Output the (x, y) coordinate of the center of the cell containing the given text.  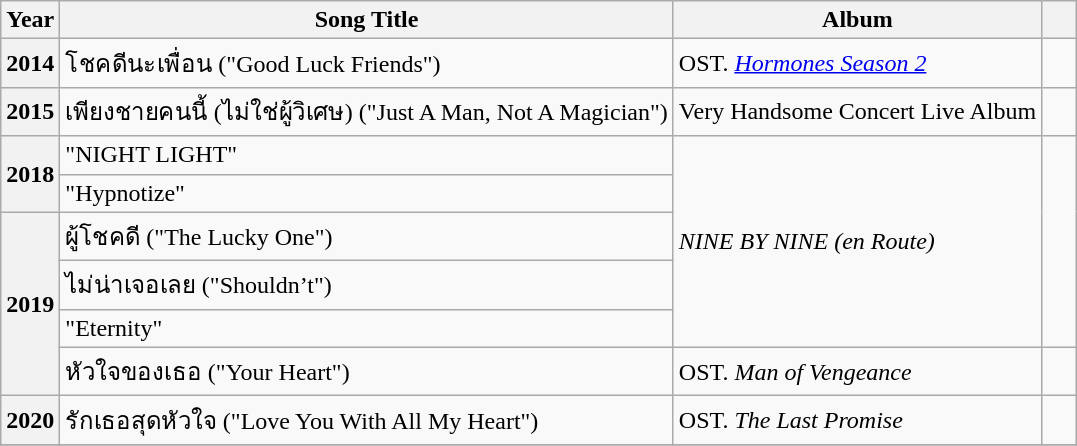
เพียงชายคนนี้ (ไม่ใช่ผู้วิเศษ) ("Just A Man, Not A Magician") (366, 112)
Song Title (366, 20)
"NIGHT LIGHT" (366, 155)
2019 (30, 304)
รักเธอสุดหัวใจ ("Love You With All My Heart") (366, 420)
หัวใจของเธอ ("Your Heart") (366, 372)
Album (857, 20)
2015 (30, 112)
"Hypnotize" (366, 193)
2018 (30, 174)
2014 (30, 64)
OST. Hormones Season 2 (857, 64)
โชคดีนะเพื่อน ("Good Luck Friends") (366, 64)
"Eternity" (366, 328)
NINE BY NINE (en Route) (857, 242)
Very Handsome Concert Live Album (857, 112)
ผู้โชคดี ("The Lucky One") (366, 236)
2020 (30, 420)
OST. The Last Promise (857, 420)
ไม่น่าเจอเลย ("Shouldn’t") (366, 286)
Year (30, 20)
OST. Man of Vengeance (857, 372)
